Pinpoint the cell where the given text exists, returning its (X, Y) midpoint coordinate. 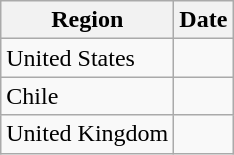
United Kingdom (88, 134)
Region (88, 20)
Chile (88, 96)
Date (204, 20)
United States (88, 58)
